Pinpoint the cell where the given text exists, returning its (X, Y) midpoint coordinate. 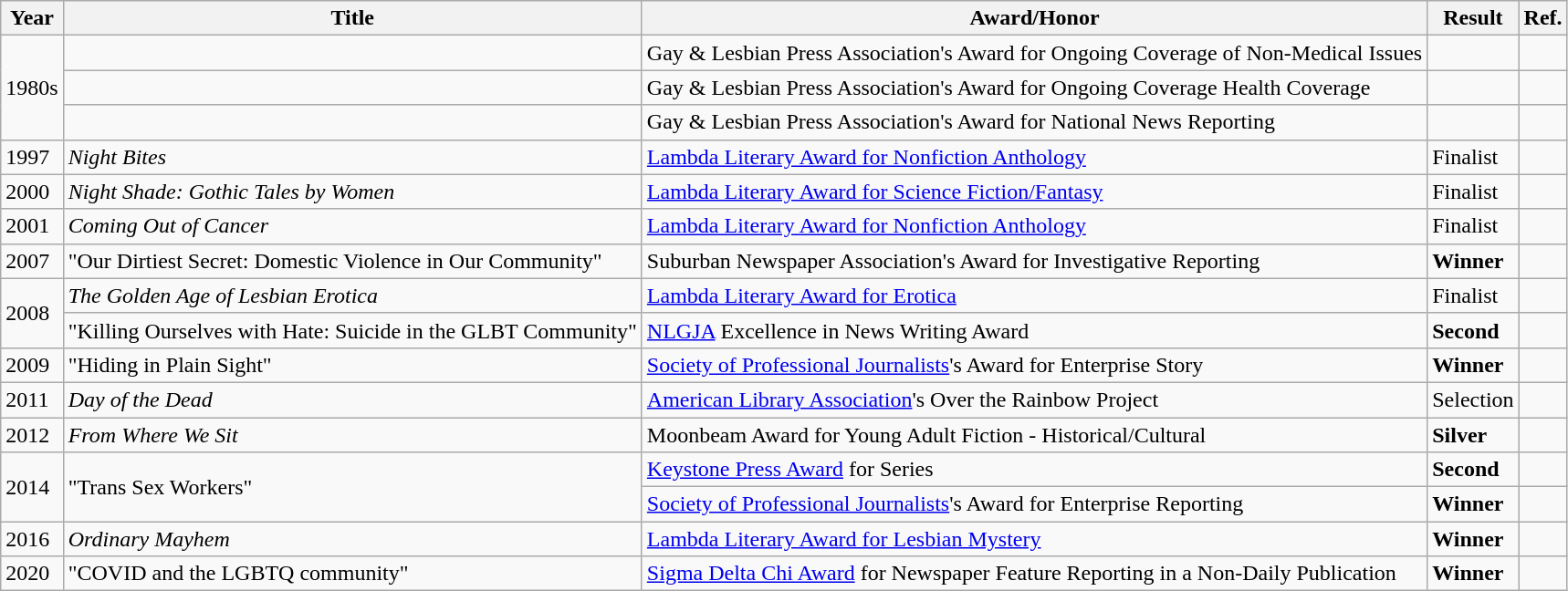
Selection (1473, 399)
2011 (32, 399)
Society of Professional Journalists's Award for Enterprise Story (1034, 365)
Coming Out of Cancer (352, 226)
"Trans Sex Workers" (352, 487)
Lambda Literary Award for Lesbian Mystery (1034, 539)
Result (1473, 18)
Society of Professional Journalists's Award for Enterprise Reporting (1034, 504)
2020 (32, 574)
"Killing Ourselves with Hate: Suicide in the GLBT Community" (352, 330)
2014 (32, 487)
Day of the Dead (352, 399)
"Our Dirtiest Secret: Domestic Violence in Our Community" (352, 261)
"Hiding in Plain Sight" (352, 365)
Award/Honor (1034, 18)
Lambda Literary Award for Erotica (1034, 295)
Ref. (1542, 18)
Year (32, 18)
1997 (32, 157)
Lambda Literary Award for Science Fiction/Fantasy (1034, 192)
2012 (32, 435)
NLGJA Excellence in News Writing Award (1034, 330)
From Where We Sit (352, 435)
2007 (32, 261)
2008 (32, 313)
Gay & Lesbian Press Association's Award for Ongoing Coverage of Non-Medical Issues (1034, 53)
2000 (32, 192)
Silver (1473, 435)
Suburban Newspaper Association's Award for Investigative Reporting (1034, 261)
Night Bites (352, 157)
Keystone Press Award for Series (1034, 470)
Gay & Lesbian Press Association's Award for National News Reporting (1034, 122)
2016 (32, 539)
American Library Association's Over the Rainbow Project (1034, 399)
Gay & Lesbian Press Association's Award for Ongoing Coverage Health Coverage (1034, 88)
2001 (32, 226)
Sigma Delta Chi Award for Newspaper Feature Reporting in a Non-Daily Publication (1034, 574)
Moonbeam Award for Young Adult Fiction - Historical/Cultural (1034, 435)
2009 (32, 365)
1980s (32, 88)
"COVID and the LGBTQ community" (352, 574)
Title (352, 18)
Night Shade: Gothic Tales by Women (352, 192)
The Golden Age of Lesbian Erotica (352, 295)
Ordinary Mayhem (352, 539)
